Provide the [x, y] coordinate of the cell's center where the given text is located.  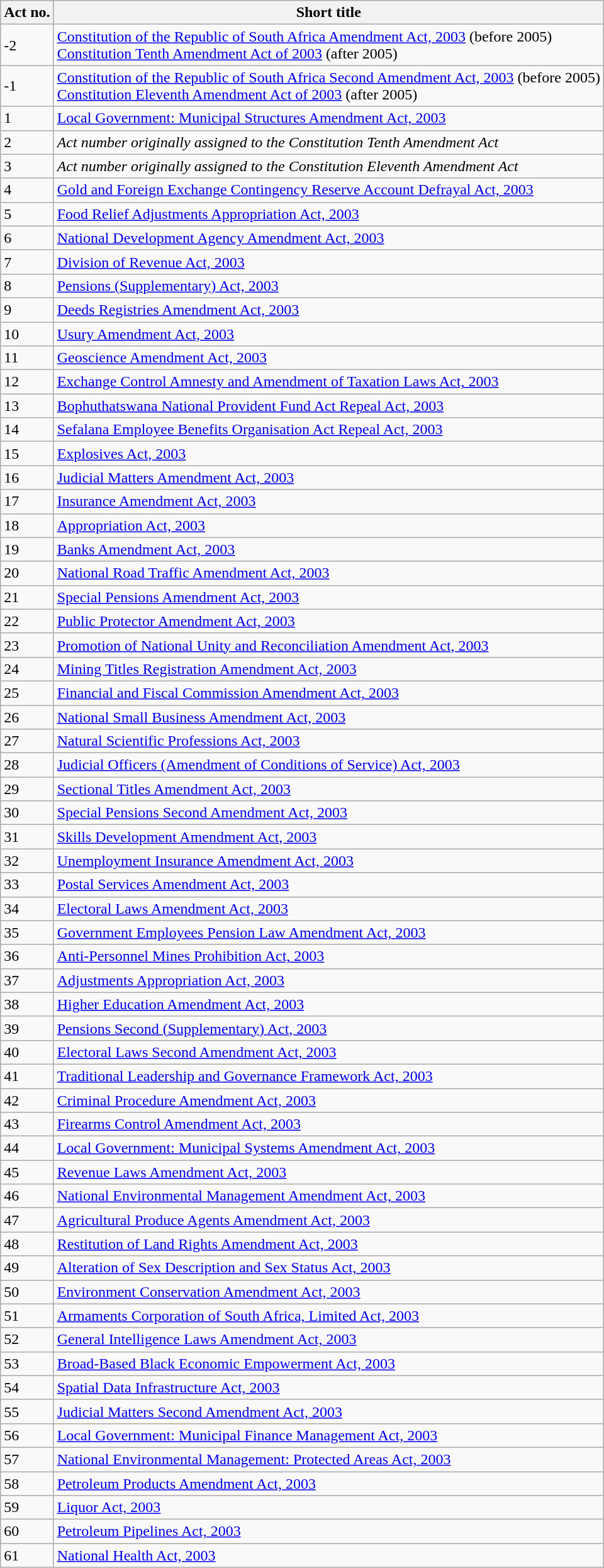
Deeds Registries Amendment Act, 2003 [328, 310]
Armaments Corporation of South Africa, Limited Act, 2003 [328, 1316]
Judicial Matters Amendment Act, 2003 [328, 478]
37 [27, 980]
Traditional Leadership and Governance Framework Act, 2003 [328, 1076]
36 [27, 956]
Petroleum Pipelines Act, 2003 [328, 1532]
Gold and Foreign Exchange Contingency Reserve Account Defrayal Act, 2003 [328, 190]
33 [27, 885]
Judicial Officers (Amendment of Conditions of Service) Act, 2003 [328, 765]
Local Government: Municipal Finance Management Act, 2003 [328, 1435]
Banks Amendment Act, 2003 [328, 549]
38 [27, 1004]
Anti-Personnel Mines Prohibition Act, 2003 [328, 956]
56 [27, 1435]
Judicial Matters Second Amendment Act, 2003 [328, 1411]
46 [27, 1196]
30 [27, 813]
17 [27, 501]
10 [27, 334]
61 [27, 1555]
8 [27, 286]
Higher Education Amendment Act, 2003 [328, 1004]
27 [27, 741]
Pensions Second (Supplementary) Act, 2003 [328, 1028]
19 [27, 549]
Pensions (Supplementary) Act, 2003 [328, 286]
-1 [27, 86]
9 [27, 310]
42 [27, 1100]
Public Protector Amendment Act, 2003 [328, 621]
21 [27, 597]
Promotion of National Unity and Reconciliation Amendment Act, 2003 [328, 645]
57 [27, 1459]
39 [27, 1028]
Special Pensions Amendment Act, 2003 [328, 597]
Local Government: Municipal Structures Amendment Act, 2003 [328, 118]
20 [27, 573]
14 [27, 430]
-2 [27, 45]
34 [27, 909]
Electoral Laws Second Amendment Act, 2003 [328, 1052]
Sefalana Employee Benefits Organisation Act Repeal Act, 2003 [328, 430]
24 [27, 669]
Local Government: Municipal Systems Amendment Act, 2003 [328, 1148]
43 [27, 1124]
Revenue Laws Amendment Act, 2003 [328, 1172]
Division of Revenue Act, 2003 [328, 262]
Skills Development Amendment Act, 2003 [328, 837]
General Intelligence Laws Amendment Act, 2003 [328, 1340]
12 [27, 382]
Natural Scientific Professions Act, 2003 [328, 741]
15 [27, 454]
Criminal Procedure Amendment Act, 2003 [328, 1100]
53 [27, 1364]
Alteration of Sex Description and Sex Status Act, 2003 [328, 1268]
5 [27, 214]
26 [27, 717]
55 [27, 1411]
18 [27, 525]
Food Relief Adjustments Appropriation Act, 2003 [328, 214]
41 [27, 1076]
16 [27, 478]
22 [27, 621]
50 [27, 1292]
1 [27, 118]
3 [27, 166]
Act number originally assigned to the Constitution Tenth Amendment Act [328, 142]
51 [27, 1316]
2 [27, 142]
Insurance Amendment Act, 2003 [328, 501]
Firearms Control Amendment Act, 2003 [328, 1124]
35 [27, 932]
Sectional Titles Amendment Act, 2003 [328, 789]
25 [27, 693]
47 [27, 1220]
Bophuthatswana National Provident Fund Act Repeal Act, 2003 [328, 406]
Appropriation Act, 2003 [328, 525]
32 [27, 861]
Explosives Act, 2003 [328, 454]
National Development Agency Amendment Act, 2003 [328, 238]
Mining Titles Registration Amendment Act, 2003 [328, 669]
Special Pensions Second Amendment Act, 2003 [328, 813]
45 [27, 1172]
23 [27, 645]
National Small Business Amendment Act, 2003 [328, 717]
13 [27, 406]
National Health Act, 2003 [328, 1555]
40 [27, 1052]
49 [27, 1268]
Adjustments Appropriation Act, 2003 [328, 980]
Electoral Laws Amendment Act, 2003 [328, 909]
Exchange Control Amnesty and Amendment of Taxation Laws Act, 2003 [328, 382]
Financial and Fiscal Commission Amendment Act, 2003 [328, 693]
Postal Services Amendment Act, 2003 [328, 885]
Act no. [27, 13]
29 [27, 789]
Broad-Based Black Economic Empowerment Act, 2003 [328, 1364]
Environment Conservation Amendment Act, 2003 [328, 1292]
52 [27, 1340]
6 [27, 238]
Constitution of the Republic of South Africa Amendment Act, 2003 (before 2005) Constitution Tenth Amendment Act of 2003 (after 2005) [328, 45]
60 [27, 1532]
4 [27, 190]
31 [27, 837]
Restitution of Land Rights Amendment Act, 2003 [328, 1244]
54 [27, 1387]
Short title [328, 13]
59 [27, 1508]
58 [27, 1483]
Constitution of the Republic of South Africa Second Amendment Act, 2003 (before 2005) Constitution Eleventh Amendment Act of 2003 (after 2005) [328, 86]
11 [27, 358]
Agricultural Produce Agents Amendment Act, 2003 [328, 1220]
Petroleum Products Amendment Act, 2003 [328, 1483]
7 [27, 262]
Unemployment Insurance Amendment Act, 2003 [328, 861]
National Environmental Management: Protected Areas Act, 2003 [328, 1459]
Usury Amendment Act, 2003 [328, 334]
44 [27, 1148]
Geoscience Amendment Act, 2003 [328, 358]
Spatial Data Infrastructure Act, 2003 [328, 1387]
National Road Traffic Amendment Act, 2003 [328, 573]
Government Employees Pension Law Amendment Act, 2003 [328, 932]
48 [27, 1244]
28 [27, 765]
Liquor Act, 2003 [328, 1508]
Act number originally assigned to the Constitution Eleventh Amendment Act [328, 166]
National Environmental Management Amendment Act, 2003 [328, 1196]
